For the text-containing cell, return its midpoint in (x, y) coordinate format. 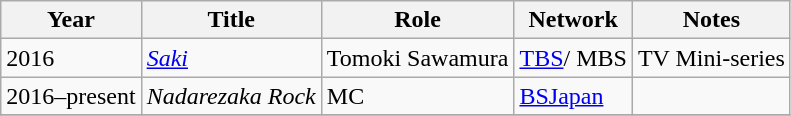
Role (418, 20)
Year (71, 20)
Tomoki Sawamura (418, 58)
BSJapan (573, 96)
Saki (231, 58)
2016 (71, 58)
Nadarezaka Rock (231, 96)
TV Mini-series (711, 58)
MC (418, 96)
Title (231, 20)
Notes (711, 20)
TBS/ MBS (573, 58)
Network (573, 20)
2016–present (71, 96)
